Pinpoint the cell where the given text exists, returning its [x, y] midpoint coordinate. 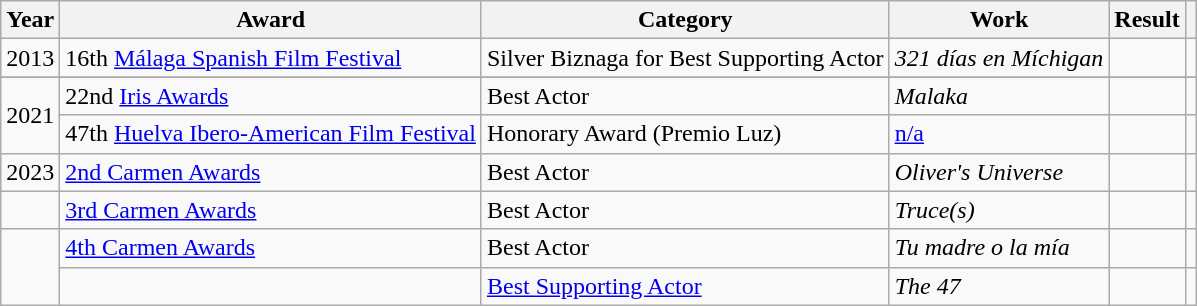
The 47 [999, 286]
Oliver's Universe [999, 172]
Silver Biznaga for Best Supporting Actor [685, 58]
321 días en Míchigan [999, 58]
2023 [30, 172]
4th Carmen Awards [271, 248]
2021 [30, 115]
Truce(s) [999, 210]
Award [271, 20]
Tu madre o la mía [999, 248]
n/a [999, 134]
Year [30, 20]
3rd Carmen Awards [271, 210]
2nd Carmen Awards [271, 172]
Honorary Award (Premio Luz) [685, 134]
22nd Iris Awards [271, 96]
Result [1147, 20]
Best Supporting Actor [685, 286]
47th Huelva Ibero-American Film Festival [271, 134]
Category [685, 20]
Work [999, 20]
Malaka [999, 96]
2013 [30, 58]
16th Málaga Spanish Film Festival [271, 58]
